Output the [X, Y] coordinate of the center of the cell containing the given text.  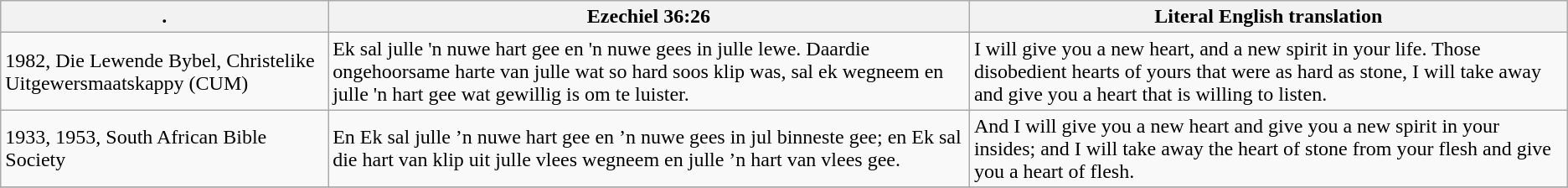
1982, Die Lewende Bybel, Christelike Uitgewersmaatskappy (CUM) [164, 71]
Literal English translation [1268, 17]
Ezechiel 36:26 [649, 17]
. [164, 17]
1933, 1953, South African Bible Society [164, 149]
